Pinpoint the cell where the given text exists, returning its [X, Y] midpoint coordinate. 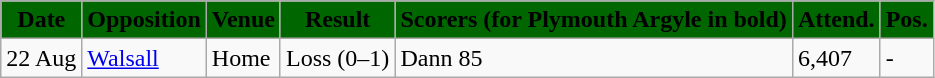
Venue [243, 20]
Opposition [144, 20]
22 Aug [42, 58]
Home [243, 58]
Loss (0–1) [337, 58]
Dann 85 [594, 58]
Pos. [906, 20]
Date [42, 20]
Attend. [836, 20]
Result [337, 20]
Scorers (for Plymouth Argyle in bold) [594, 20]
- [906, 58]
Walsall [144, 58]
6,407 [836, 58]
